From the cell containing the given text, extract its center point as (x, y) coordinate. 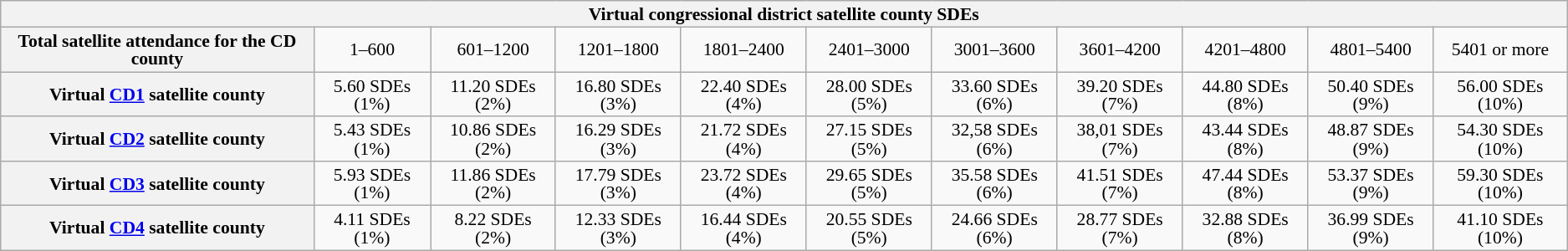
3001–3600 (994, 50)
54.30 SDEs (10%) (1500, 139)
5.93 SDEs (1%) (372, 184)
3601–4200 (1120, 50)
32.88 SDEs (8%) (1245, 228)
16.80 SDEs (3%) (618, 94)
Virtual congressional district satellite county SDEs (784, 14)
43.44 SDEs (8%) (1245, 139)
33.60 SDEs (6%) (994, 94)
36.99 SDEs (9%) (1371, 228)
4.11 SDEs (1%) (372, 228)
59.30 SDEs (10%) (1500, 184)
28.00 SDEs (5%) (869, 94)
5.60 SDEs (1%) (372, 94)
1801–2400 (743, 50)
4801–5400 (1371, 50)
56.00 SDEs (10%) (1500, 94)
35.58 SDEs (6%) (994, 184)
47.44 SDEs (8%) (1245, 184)
10.86 SDEs (2%) (493, 139)
48.87 SDEs (9%) (1371, 139)
8.22 SDEs (2%) (493, 228)
23.72 SDEs (4%) (743, 184)
44.80 SDEs (8%) (1245, 94)
Virtual CD3 satellite county (157, 184)
41.51 SDEs (7%) (1120, 184)
11.20 SDEs (2%) (493, 94)
32,58 SDEs (6%) (994, 139)
Virtual CD1 satellite county (157, 94)
2401–3000 (869, 50)
5401 or more (1500, 50)
29.65 SDEs (5%) (869, 184)
1–600 (372, 50)
53.37 SDEs (9%) (1371, 184)
Virtual CD2 satellite county (157, 139)
22.40 SDEs (4%) (743, 94)
5.43 SDEs (1%) (372, 139)
1201–1800 (618, 50)
17.79 SDEs (3%) (618, 184)
50.40 SDEs (9%) (1371, 94)
Virtual CD4 satellite county (157, 228)
39.20 SDEs (7%) (1120, 94)
12.33 SDEs (3%) (618, 228)
16.44 SDEs (4%) (743, 228)
20.55 SDEs (5%) (869, 228)
Total satellite attendance for the CD county (157, 50)
16.29 SDEs (3%) (618, 139)
4201–4800 (1245, 50)
601–1200 (493, 50)
41.10 SDEs (10%) (1500, 228)
11.86 SDEs (2%) (493, 184)
38,01 SDEs (7%) (1120, 139)
28.77 SDEs (7%) (1120, 228)
27.15 SDEs (5%) (869, 139)
24.66 SDEs (6%) (994, 228)
21.72 SDEs (4%) (743, 139)
